Extract the [X, Y] coordinate from the center of the cell holding the provided text.  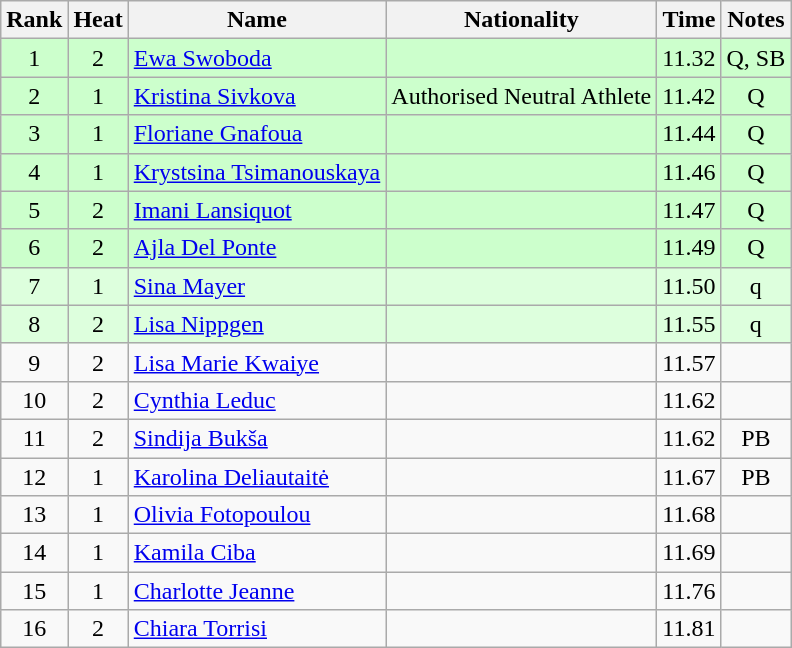
Notes [756, 20]
Chiara Torrisi [257, 629]
11.47 [689, 210]
11.32 [689, 58]
7 [34, 286]
Imani Lansiquot [257, 210]
Rank [34, 20]
Nationality [522, 20]
12 [34, 477]
Heat [98, 20]
9 [34, 362]
11 [34, 438]
Cynthia Leduc [257, 400]
Kamila Ciba [257, 553]
Time [689, 20]
11.44 [689, 134]
13 [34, 515]
Krystsina Tsimanouskaya [257, 172]
Charlotte Jeanne [257, 591]
Olivia Fotopoulou [257, 515]
Name [257, 20]
4 [34, 172]
Sina Mayer [257, 286]
11.49 [689, 248]
11.68 [689, 515]
16 [34, 629]
Ajla Del Ponte [257, 248]
11.50 [689, 286]
Q, SB [756, 58]
6 [34, 248]
11.81 [689, 629]
11.76 [689, 591]
11.42 [689, 96]
Sindija Bukša [257, 438]
Floriane Gnafoua [257, 134]
Lisa Nippgen [257, 324]
8 [34, 324]
5 [34, 210]
Karolina Deliautaitė [257, 477]
11.46 [689, 172]
15 [34, 591]
11.57 [689, 362]
Kristina Sivkova [257, 96]
Ewa Swoboda [257, 58]
14 [34, 553]
Lisa Marie Kwaiye [257, 362]
11.55 [689, 324]
10 [34, 400]
3 [34, 134]
11.69 [689, 553]
11.67 [689, 477]
Authorised Neutral Athlete [522, 96]
